Return [x, y] of the center of cell containing provided text 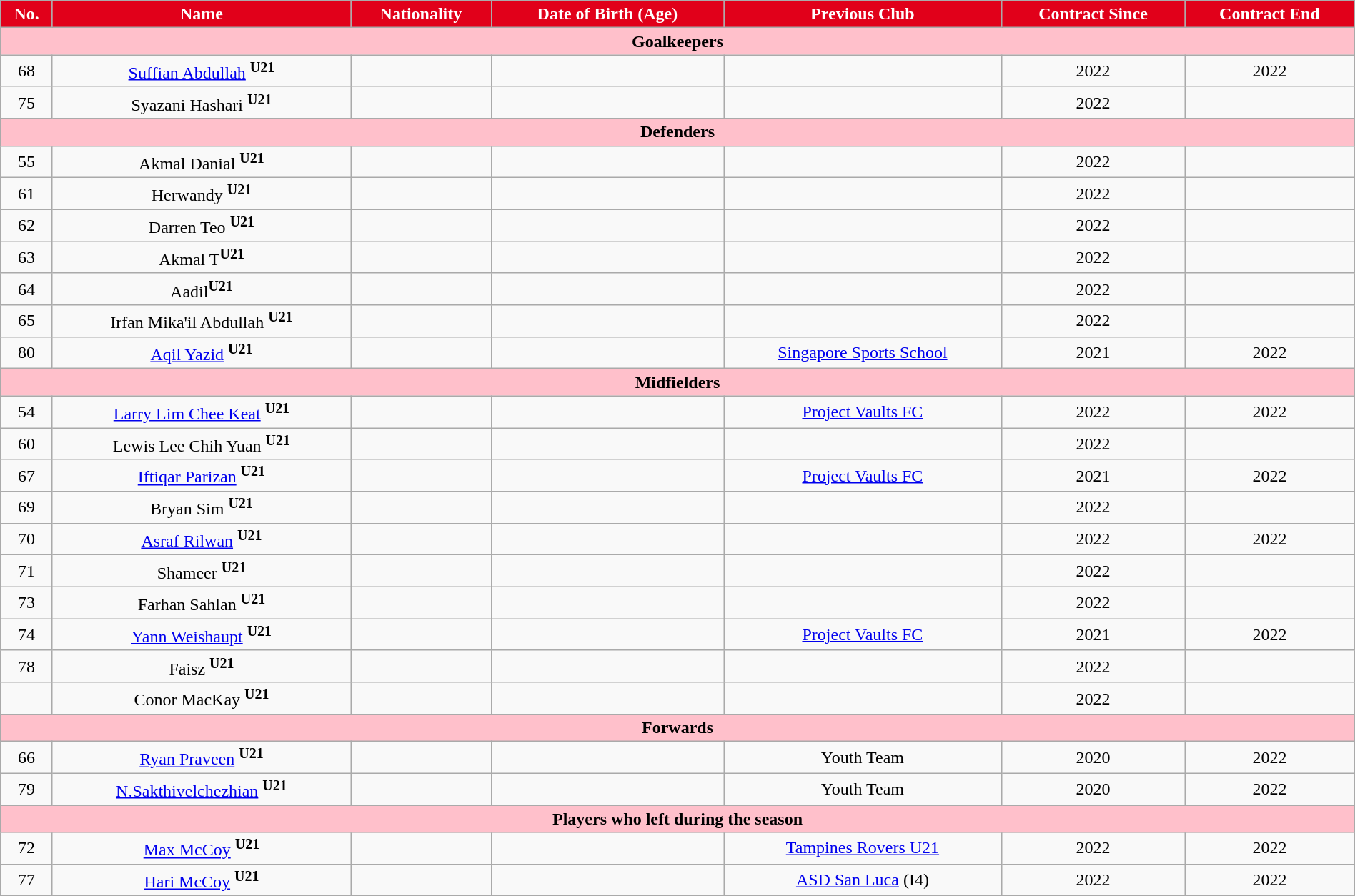
Defenders [677, 132]
AadilU21 [202, 289]
79 [27, 789]
72 [27, 849]
Goalkeepers [677, 41]
55 [27, 161]
Lewis Lee Chih Yuan U21 [202, 444]
Irfan Mika'il Abdullah U21 [202, 322]
Herwandy U21 [202, 194]
73 [27, 603]
66 [27, 757]
70 [27, 539]
Darren Teo U21 [202, 226]
Midfielders [677, 382]
Bryan Sim U21 [202, 507]
Hari McCoy U21 [202, 880]
Conor MacKay U21 [202, 699]
N.Sakthivelchezhian U21 [202, 789]
Iftiqar Parizan U21 [202, 476]
Akmal TU21 [202, 257]
Date of Birth (Age) [607, 14]
60 [27, 444]
Asraf Rilwan U21 [202, 539]
Contract End [1270, 14]
Shameer U21 [202, 572]
71 [27, 572]
78 [27, 666]
54 [27, 412]
Name [202, 14]
80 [27, 353]
Tampines Rovers U21 [862, 849]
Akmal Danial U21 [202, 161]
64 [27, 289]
Yann Weishaupt U21 [202, 634]
Forwards [677, 728]
62 [27, 226]
Suffian Abdullah U21 [202, 71]
74 [27, 634]
Ryan Praveen U21 [202, 757]
Nationality [422, 14]
67 [27, 476]
Contract Since [1093, 14]
68 [27, 71]
Previous Club [862, 14]
Larry Lim Chee Keat U21 [202, 412]
69 [27, 507]
Aqil Yazid U21 [202, 353]
65 [27, 322]
75 [27, 103]
61 [27, 194]
Players who left during the season [677, 819]
Singapore Sports School [862, 353]
77 [27, 880]
Syazani Hashari U21 [202, 103]
Max McCoy U21 [202, 849]
63 [27, 257]
Farhan Sahlan U21 [202, 603]
No. [27, 14]
Faisz U21 [202, 666]
ASD San Luca (I4) [862, 880]
